Provide the [x, y] coordinate of the cell's center where the given text is located.  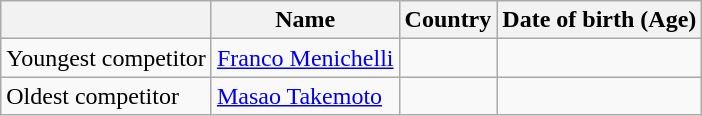
Name [305, 20]
Youngest competitor [106, 58]
Masao Takemoto [305, 96]
Oldest competitor [106, 96]
Date of birth (Age) [600, 20]
Country [448, 20]
Franco Menichelli [305, 58]
